Detect which cell encompasses the target text, then output its (x, y) center coordinate. 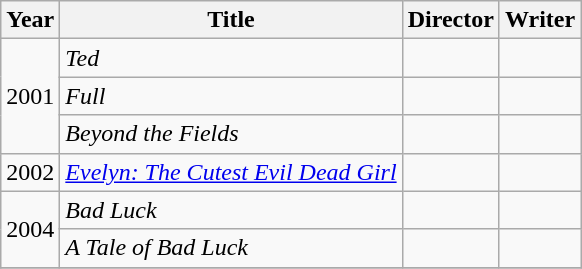
Beyond the Fields (231, 134)
Full (231, 96)
2002 (30, 172)
Director (450, 20)
A Tale of Bad Luck (231, 248)
2004 (30, 229)
2001 (30, 96)
Writer (540, 20)
Evelyn: The Cutest Evil Dead Girl (231, 172)
Year (30, 20)
Title (231, 20)
Ted (231, 58)
Bad Luck (231, 210)
